Locate the cell with the specified text and output its [x, y] center coordinate. 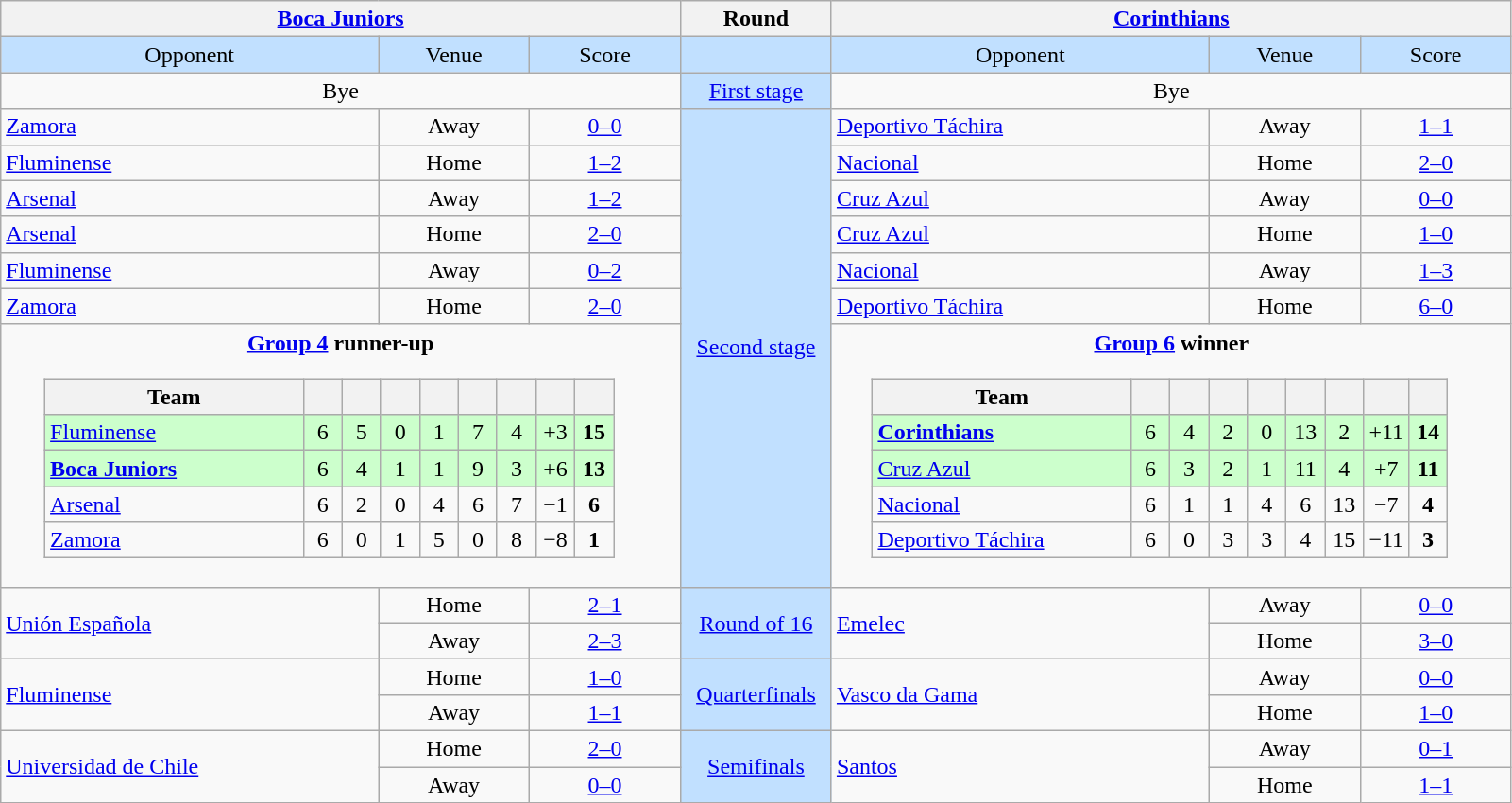
−7 [1386, 504]
1–3 [1436, 270]
+6 [555, 469]
Quarterfinals [756, 694]
2–1 [605, 605]
+3 [555, 433]
14 [1428, 433]
Vasco da Gama [1020, 694]
0–1 [1436, 748]
Round [756, 19]
Universidad de Chile [190, 766]
Unión Española [190, 623]
Semifinals [756, 766]
Second stage [756, 348]
First stage [756, 91]
0–2 [605, 270]
+11 [1386, 433]
−8 [555, 540]
8 [516, 540]
3–0 [1436, 641]
2–3 [605, 641]
−1 [555, 504]
Round of 16 [756, 623]
6–0 [1436, 306]
Group 6 winner Team Corinthians 6 4 2 0 13 2 +11 14 Cruz Azul 6 3 2 1 11 4 +7 11 Nacional 6 1 1 4 6 13 −7 4 Deportivo Táchira 6 0 3 3 4 15 −11 3 [1171, 455]
Santos [1020, 766]
Group 4 runner-up Team Fluminense 6 5 0 1 7 4 +3 15 Boca Juniors 6 4 1 1 9 3 +6 13 Arsenal 6 2 0 4 6 7 −1 6 Zamora 6 0 1 5 0 8 −8 1 [341, 455]
+7 [1386, 469]
Emelec [1020, 623]
−11 [1386, 540]
9 [478, 469]
